From the cell containing the given text, extract its center point as (x, y) coordinate. 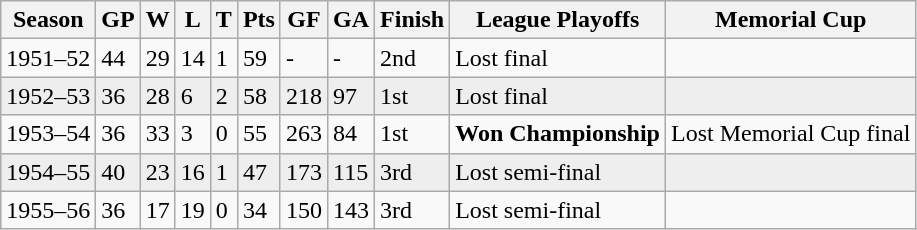
150 (304, 210)
143 (352, 210)
97 (352, 96)
League Playoffs (558, 20)
55 (258, 134)
16 (192, 172)
W (158, 20)
23 (158, 172)
28 (158, 96)
1955–56 (48, 210)
Season (48, 20)
218 (304, 96)
1951–52 (48, 58)
1953–54 (48, 134)
59 (258, 58)
1954–55 (48, 172)
GP (118, 20)
40 (118, 172)
173 (304, 172)
33 (158, 134)
19 (192, 210)
L (192, 20)
34 (258, 210)
2 (224, 96)
47 (258, 172)
GA (352, 20)
84 (352, 134)
Finish (412, 20)
58 (258, 96)
Pts (258, 20)
3 (192, 134)
14 (192, 58)
263 (304, 134)
Memorial Cup (791, 20)
44 (118, 58)
Lost Memorial Cup final (791, 134)
1952–53 (48, 96)
Won Championship (558, 134)
115 (352, 172)
GF (304, 20)
2nd (412, 58)
6 (192, 96)
29 (158, 58)
T (224, 20)
17 (158, 210)
